Find where the given text appears and provide that cell's center as [X, Y] coordinate. 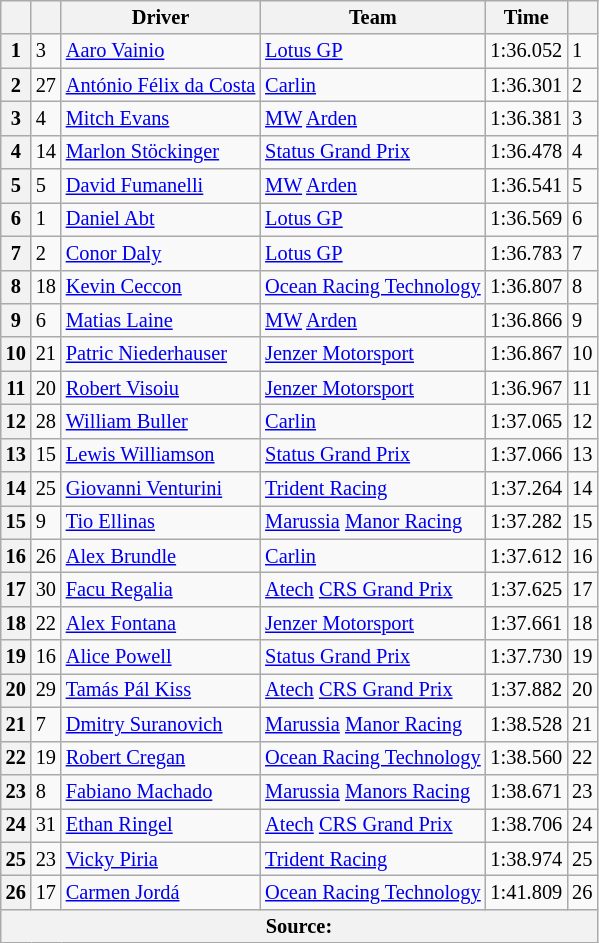
Alex Fontana [160, 623]
1:36.569 [527, 219]
António Félix da Costa [160, 85]
Tio Ellinas [160, 522]
Robert Visoiu [160, 388]
Team [372, 17]
Patric Niederhauser [160, 354]
1:37.282 [527, 522]
1:36.541 [527, 186]
Tamás Pál Kiss [160, 690]
1:36.478 [527, 152]
1:41.809 [527, 892]
1:36.052 [527, 51]
29 [46, 690]
Time [527, 17]
Marussia Manors Racing [372, 791]
1:37.882 [527, 690]
William Buller [160, 421]
Conor Daly [160, 253]
Dmitry Suranovich [160, 724]
1:37.730 [527, 657]
27 [46, 85]
1:38.974 [527, 859]
1:36.807 [527, 287]
Mitch Evans [160, 118]
Matias Laine [160, 320]
1:36.381 [527, 118]
Alex Brundle [160, 556]
1:36.867 [527, 354]
Source: [299, 926]
Vicky Piria [160, 859]
Daniel Abt [160, 219]
1:38.706 [527, 825]
Robert Cregan [160, 758]
1:36.866 [527, 320]
1:38.671 [527, 791]
Carmen Jordá [160, 892]
1:37.264 [527, 489]
1:37.612 [527, 556]
30 [46, 589]
1:36.783 [527, 253]
Marlon Stöckinger [160, 152]
28 [46, 421]
Lewis Williamson [160, 455]
Giovanni Venturini [160, 489]
1:36.301 [527, 85]
1:37.066 [527, 455]
Kevin Ceccon [160, 287]
1:36.967 [527, 388]
31 [46, 825]
Aaro Vainio [160, 51]
Ethan Ringel [160, 825]
1:38.560 [527, 758]
Alice Powell [160, 657]
David Fumanelli [160, 186]
1:38.528 [527, 724]
1:37.065 [527, 421]
Driver [160, 17]
1:37.625 [527, 589]
Facu Regalia [160, 589]
Fabiano Machado [160, 791]
1:37.661 [527, 623]
